For the text-containing cell, return its midpoint in [x, y] coordinate format. 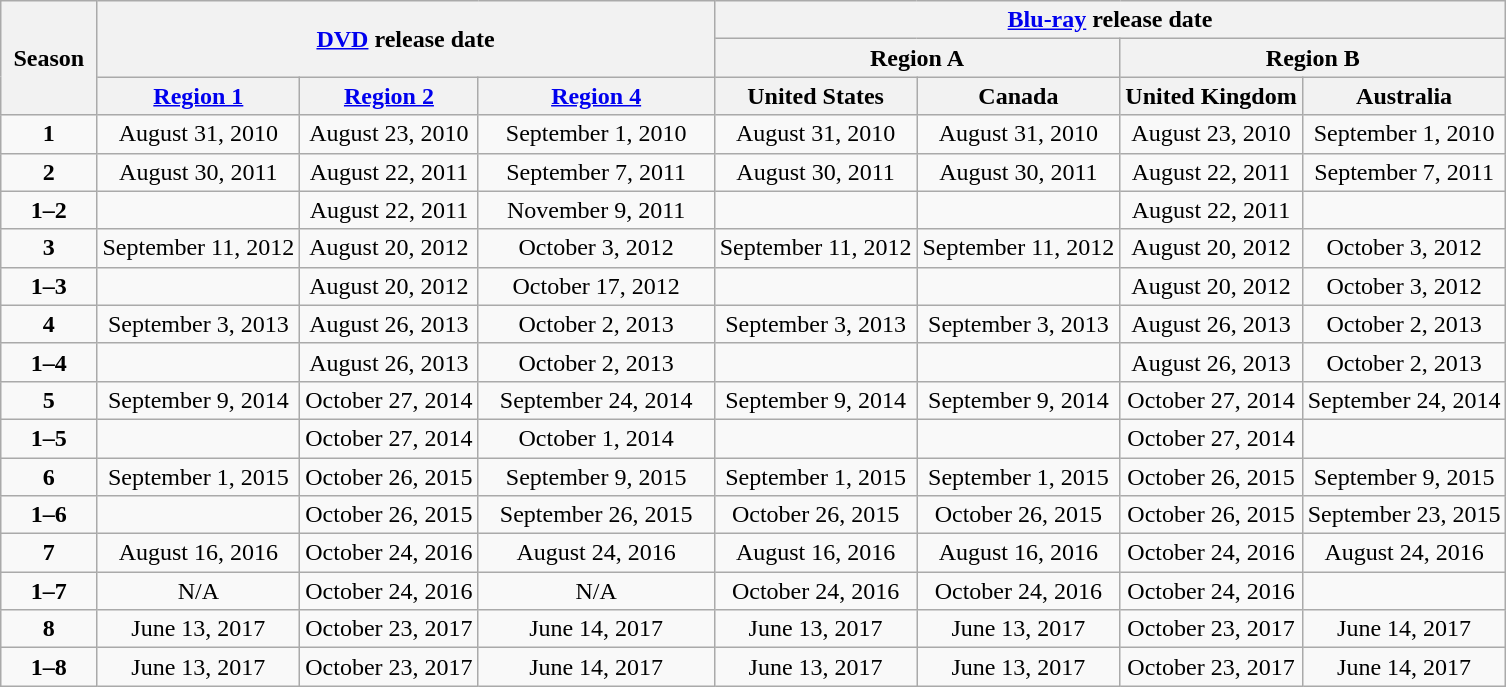
Region 4 [596, 96]
Region 1 [198, 96]
1–2 [49, 210]
Season [49, 58]
United States [816, 96]
Region B [1313, 58]
1–5 [49, 438]
September 23, 2015 [1404, 515]
September 26, 2015 [596, 515]
7 [49, 553]
2 [49, 172]
4 [49, 324]
DVD release date [406, 39]
Region 2 [389, 96]
November 9, 2011 [596, 210]
1–6 [49, 515]
October 1, 2014 [596, 438]
Region A [917, 58]
Canada [1018, 96]
1–7 [49, 591]
United Kingdom [1211, 96]
3 [49, 248]
Australia [1404, 96]
1–4 [49, 362]
October 17, 2012 [596, 286]
6 [49, 477]
1–8 [49, 667]
8 [49, 629]
1 [49, 134]
Blu-ray release date [1110, 20]
5 [49, 400]
1–3 [49, 286]
